Return [x, y] of the center of cell containing provided text 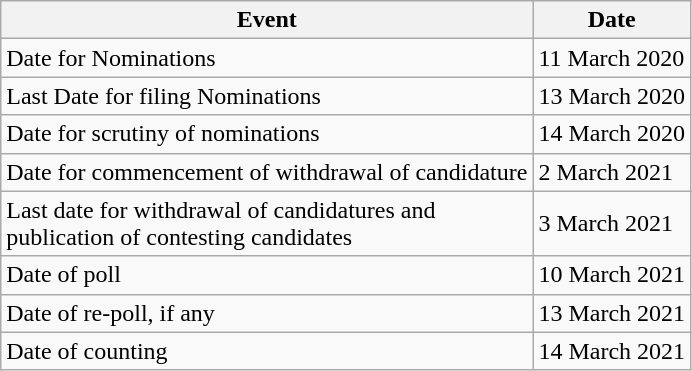
Date of re-poll, if any [267, 313]
Date for scrutiny of nominations [267, 134]
3 March 2021 [612, 224]
14 March 2020 [612, 134]
13 March 2021 [612, 313]
Last Date for filing Nominations [267, 96]
13 March 2020 [612, 96]
Event [267, 20]
Date of counting [267, 351]
Date [612, 20]
2 March 2021 [612, 172]
11 March 2020 [612, 58]
Date for Nominations [267, 58]
Last date for withdrawal of candidatures andpublication of contesting candidates [267, 224]
10 March 2021 [612, 275]
Date for commencement of withdrawal of candidature [267, 172]
14 March 2021 [612, 351]
Date of poll [267, 275]
